For the text-containing cell, return its midpoint in (x, y) coordinate format. 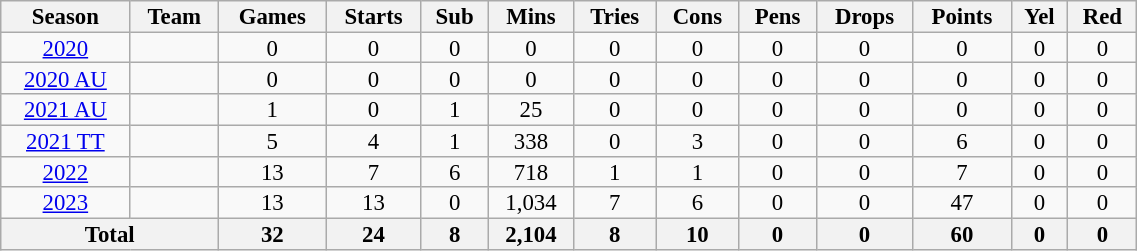
Games (272, 16)
2,104 (530, 234)
Pens (778, 16)
Red (1102, 16)
3 (698, 140)
24 (374, 234)
Tries (615, 16)
Season (66, 16)
Cons (698, 16)
25 (530, 110)
47 (962, 204)
Total (110, 234)
4 (374, 140)
10 (698, 234)
32 (272, 234)
338 (530, 140)
718 (530, 172)
2021 AU (66, 110)
Drops (864, 16)
2022 (66, 172)
Sub (454, 16)
Team (174, 16)
60 (962, 234)
Yel (1040, 16)
Starts (374, 16)
2020 AU (66, 78)
5 (272, 140)
2023 (66, 204)
2020 (66, 48)
Points (962, 16)
Mins (530, 16)
1,034 (530, 204)
2021 TT (66, 140)
